Determine the (x, y) coordinate at the center of the cell enclosing the given text.  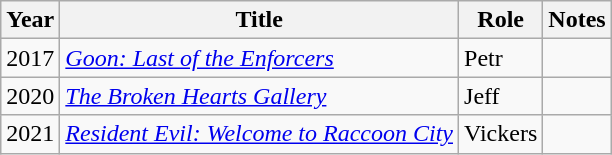
2021 (30, 134)
Vickers (501, 134)
Resident Evil: Welcome to Raccoon City (260, 134)
Title (260, 20)
2017 (30, 58)
Petr (501, 58)
Role (501, 20)
The Broken Hearts Gallery (260, 96)
Notes (577, 20)
Goon: Last of the Enforcers (260, 58)
Jeff (501, 96)
2020 (30, 96)
Year (30, 20)
